Output the (X, Y) coordinate of the center of the cell containing the given text.  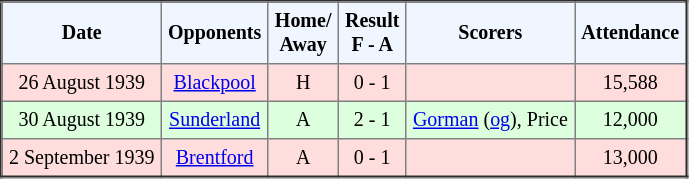
2 - 1 (372, 120)
ResultF - A (372, 33)
15,588 (631, 83)
Sunderland (214, 120)
13,000 (631, 158)
H (303, 83)
Blackpool (214, 83)
12,000 (631, 120)
Date (82, 33)
Gorman (og), Price (490, 120)
Home/Away (303, 33)
26 August 1939 (82, 83)
Opponents (214, 33)
Scorers (490, 33)
Brentford (214, 158)
Attendance (631, 33)
30 August 1939 (82, 120)
2 September 1939 (82, 158)
